Return (x, y) of the center of cell containing provided text 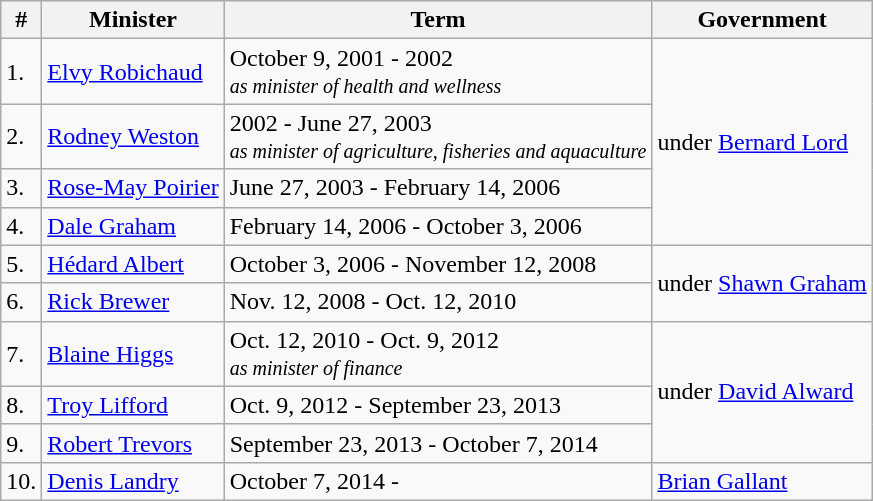
4. (22, 226)
Robert Trevors (133, 443)
2002 - June 27, 2003as minister of agriculture, fisheries and aquaculture (438, 136)
under Bernard Lord (762, 142)
2. (22, 136)
1. (22, 72)
Rose-May Poirier (133, 188)
Blaine Higgs (133, 354)
Rodney Weston (133, 136)
Denis Landry (133, 481)
8. (22, 405)
9. (22, 443)
under David Alward (762, 392)
Elvy Robichaud (133, 72)
Oct. 9, 2012 - September 23, 2013 (438, 405)
Dale Graham (133, 226)
Nov. 12, 2008 - Oct. 12, 2010 (438, 302)
September 23, 2013 - October 7, 2014 (438, 443)
Brian Gallant (762, 481)
October 7, 2014 - (438, 481)
6. (22, 302)
7. (22, 354)
Hédard Albert (133, 264)
5. (22, 264)
# (22, 20)
Oct. 12, 2010 - Oct. 9, 2012as minister of finance (438, 354)
Government (762, 20)
October 9, 2001 - 2002as minister of health and wellness (438, 72)
Troy Lifford (133, 405)
10. (22, 481)
3. (22, 188)
under Shawn Graham (762, 283)
Rick Brewer (133, 302)
June 27, 2003 - February 14, 2006 (438, 188)
February 14, 2006 - October 3, 2006 (438, 226)
Term (438, 20)
Minister (133, 20)
October 3, 2006 - November 12, 2008 (438, 264)
